Pinpoint the cell where the given text exists, returning its (x, y) midpoint coordinate. 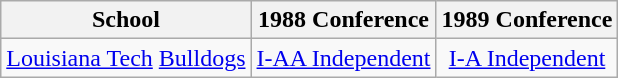
Louisiana Tech Bulldogs (126, 58)
I-AA Independent (344, 58)
I-A Independent (527, 58)
School (126, 20)
1989 Conference (527, 20)
1988 Conference (344, 20)
